Provide the (x, y) coordinate of the cell's center where the given text is located.  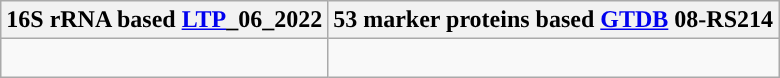
53 marker proteins based GTDB 08-RS214 (554, 20)
16S rRNA based LTP_06_2022 (164, 20)
